From the cell containing the given text, extract its center point as (X, Y) coordinate. 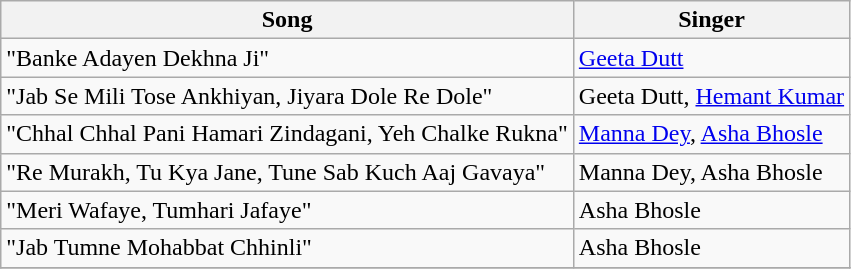
"Meri Wafaye, Tumhari Jafaye" (288, 210)
"Chhal Chhal Pani Hamari Zindagani, Yeh Chalke Rukna" (288, 134)
Geeta Dutt (711, 58)
"Re Murakh, Tu Kya Jane, Tune Sab Kuch Aaj Gavaya" (288, 172)
Geeta Dutt, Hemant Kumar (711, 96)
"Jab Tumne Mohabbat Chhinli" (288, 248)
"Jab Se Mili Tose Ankhiyan, Jiyara Dole Re Dole" (288, 96)
"Banke Adayen Dekhna Ji" (288, 58)
Singer (711, 20)
Song (288, 20)
